Search for the cell housing the specified text and yield its [X, Y] center coordinate. 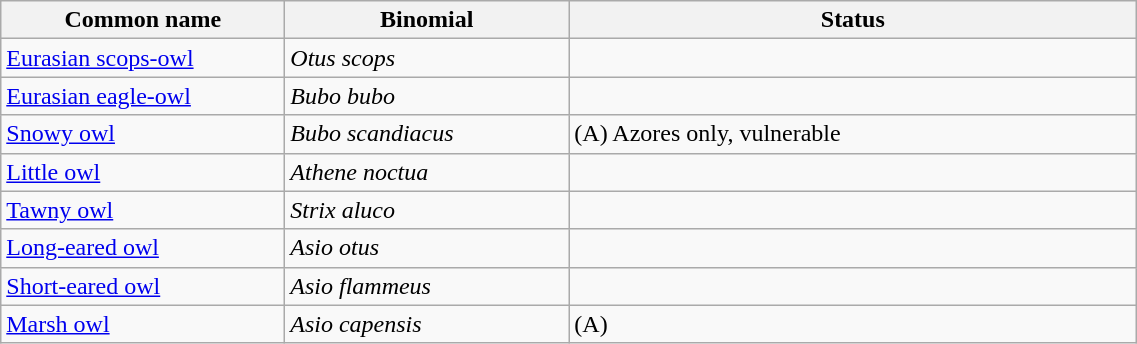
Snowy owl [143, 134]
Short-eared owl [143, 286]
Eurasian scops-owl [143, 58]
Asio otus [427, 248]
Bubo bubo [427, 96]
(A) [853, 324]
Marsh owl [143, 324]
Otus scops [427, 58]
Strix aluco [427, 210]
Asio flammeus [427, 286]
Eurasian eagle-owl [143, 96]
Little owl [143, 172]
Bubo scandiacus [427, 134]
Tawny owl [143, 210]
Athene noctua [427, 172]
(A) Azores only, vulnerable [853, 134]
Common name [143, 20]
Asio capensis [427, 324]
Long-eared owl [143, 248]
Status [853, 20]
Binomial [427, 20]
